For the text-containing cell, return its midpoint in [X, Y] coordinate format. 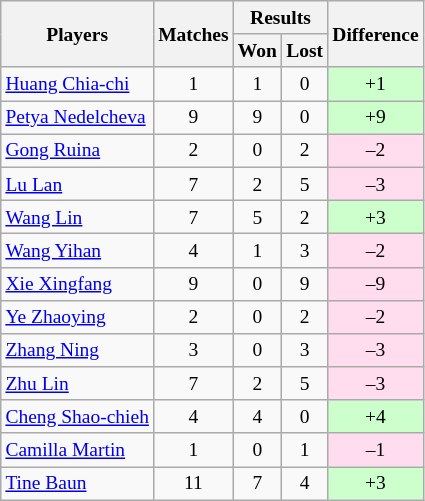
Wang Yihan [78, 250]
Lu Lan [78, 184]
Petya Nedelcheva [78, 118]
Cheng Shao-chieh [78, 416]
Tine Baun [78, 484]
+4 [376, 416]
Results [280, 18]
Zhu Lin [78, 384]
Difference [376, 34]
Gong Ruina [78, 150]
11 [194, 484]
Ye Zhaoying [78, 316]
Players [78, 34]
Zhang Ning [78, 350]
Wang Lin [78, 216]
Lost [305, 50]
+9 [376, 118]
Xie Xingfang [78, 284]
Camilla Martin [78, 450]
+1 [376, 84]
Matches [194, 34]
–1 [376, 450]
Huang Chia-chi [78, 84]
–9 [376, 284]
Won [257, 50]
